From the cell containing the given text, extract its center point as (x, y) coordinate. 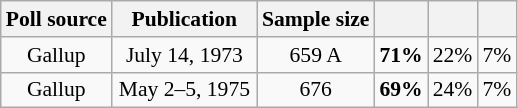
24% (453, 90)
676 (316, 90)
May 2–5, 1975 (184, 90)
July 14, 1973 (184, 55)
Sample size (316, 19)
22% (453, 55)
659 A (316, 55)
Publication (184, 19)
69% (400, 90)
71% (400, 55)
Poll source (56, 19)
